Detect which cell encompasses the target text, then output its [x, y] center coordinate. 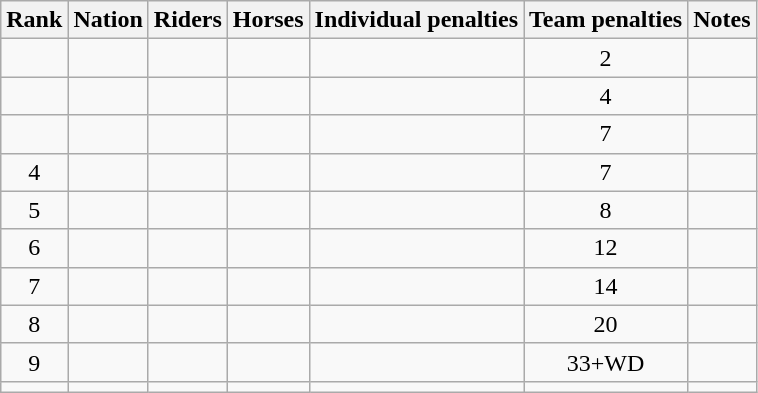
9 [34, 362]
Individual penalties [416, 20]
Riders [188, 20]
Team penalties [606, 20]
14 [606, 286]
Notes [722, 20]
Nation [108, 20]
Horses [268, 20]
2 [606, 58]
20 [606, 324]
12 [606, 248]
5 [34, 210]
33+WD [606, 362]
6 [34, 248]
Rank [34, 20]
